Find where the given text appears and provide that cell's center as (X, Y) coordinate. 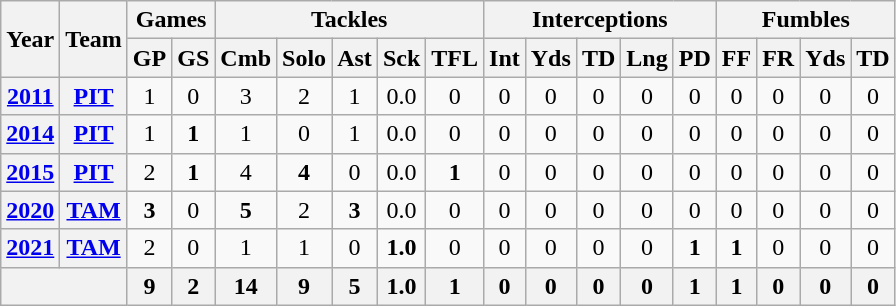
Cmb (246, 58)
Tackles (350, 20)
TFL (455, 58)
Ast (355, 58)
Year (30, 39)
2020 (30, 210)
FR (778, 58)
FF (736, 58)
Solo (304, 58)
2021 (30, 248)
GS (194, 58)
2014 (30, 134)
Sck (401, 58)
14 (246, 286)
Lng (647, 58)
Interceptions (600, 20)
Int (505, 58)
Games (170, 20)
2011 (30, 96)
Fumbles (806, 20)
Team (94, 39)
PD (694, 58)
2015 (30, 172)
GP (149, 58)
